Return (x, y) of the center of cell containing provided text 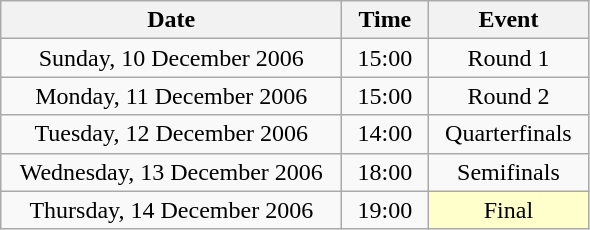
Quarterfinals (508, 134)
19:00 (385, 210)
Monday, 11 December 2006 (172, 96)
Round 2 (508, 96)
14:00 (385, 134)
Round 1 (508, 58)
Wednesday, 13 December 2006 (172, 172)
Time (385, 20)
Event (508, 20)
18:00 (385, 172)
Date (172, 20)
Semifinals (508, 172)
Thursday, 14 December 2006 (172, 210)
Tuesday, 12 December 2006 (172, 134)
Final (508, 210)
Sunday, 10 December 2006 (172, 58)
